Detect which cell encompasses the target text, then output its (X, Y) center coordinate. 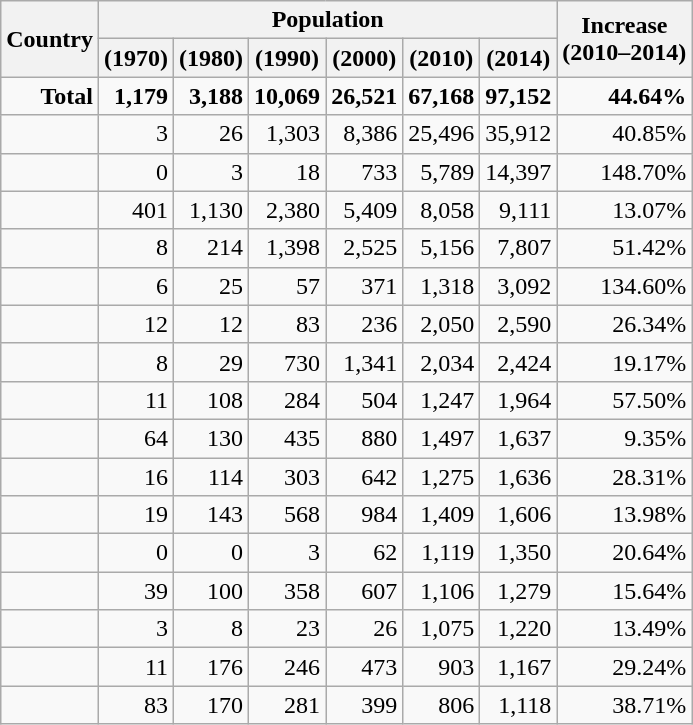
108 (212, 400)
5,789 (442, 172)
62 (364, 553)
1,275 (442, 477)
Population (327, 20)
13.98% (624, 515)
29.24% (624, 667)
44.64% (624, 96)
19 (136, 515)
1,106 (442, 591)
281 (288, 705)
880 (364, 438)
134.60% (624, 286)
19.17% (624, 362)
984 (364, 515)
236 (364, 324)
5,156 (442, 248)
1,179 (136, 96)
730 (288, 362)
2,525 (364, 248)
97,152 (518, 96)
1,964 (518, 400)
170 (212, 705)
733 (364, 172)
1,303 (288, 134)
28.31% (624, 477)
1,279 (518, 591)
35,912 (518, 134)
9.35% (624, 438)
15.64% (624, 591)
(1970) (136, 58)
Total (50, 96)
7,807 (518, 248)
8,386 (364, 134)
399 (364, 705)
1,350 (518, 553)
3,092 (518, 286)
1,409 (442, 515)
642 (364, 477)
435 (288, 438)
100 (212, 591)
806 (442, 705)
23 (288, 629)
1,398 (288, 248)
114 (212, 477)
1,637 (518, 438)
(1980) (212, 58)
1,118 (518, 705)
13.49% (624, 629)
3,188 (212, 96)
1,167 (518, 667)
1,119 (442, 553)
1,497 (442, 438)
64 (136, 438)
40.85% (624, 134)
1,318 (442, 286)
246 (288, 667)
473 (364, 667)
1,247 (442, 400)
1,130 (212, 210)
20.64% (624, 553)
1,220 (518, 629)
39 (136, 591)
1,075 (442, 629)
6 (136, 286)
2,424 (518, 362)
2,380 (288, 210)
2,034 (442, 362)
(2014) (518, 58)
5,409 (364, 210)
8,058 (442, 210)
Country (50, 39)
371 (364, 286)
607 (364, 591)
401 (136, 210)
13.07% (624, 210)
9,111 (518, 210)
Increase(2010–2014) (624, 39)
143 (212, 515)
568 (288, 515)
16 (136, 477)
57 (288, 286)
1,606 (518, 515)
358 (288, 591)
2,050 (442, 324)
25 (212, 286)
14,397 (518, 172)
2,590 (518, 324)
214 (212, 248)
51.42% (624, 248)
1,636 (518, 477)
130 (212, 438)
26.34% (624, 324)
(2010) (442, 58)
903 (442, 667)
67,168 (442, 96)
504 (364, 400)
303 (288, 477)
176 (212, 667)
(1990) (288, 58)
57.50% (624, 400)
18 (288, 172)
(2000) (364, 58)
38.71% (624, 705)
1,341 (364, 362)
29 (212, 362)
26,521 (364, 96)
10,069 (288, 96)
284 (288, 400)
148.70% (624, 172)
25,496 (442, 134)
